Pinpoint the cell where the given text exists, returning its (x, y) midpoint coordinate. 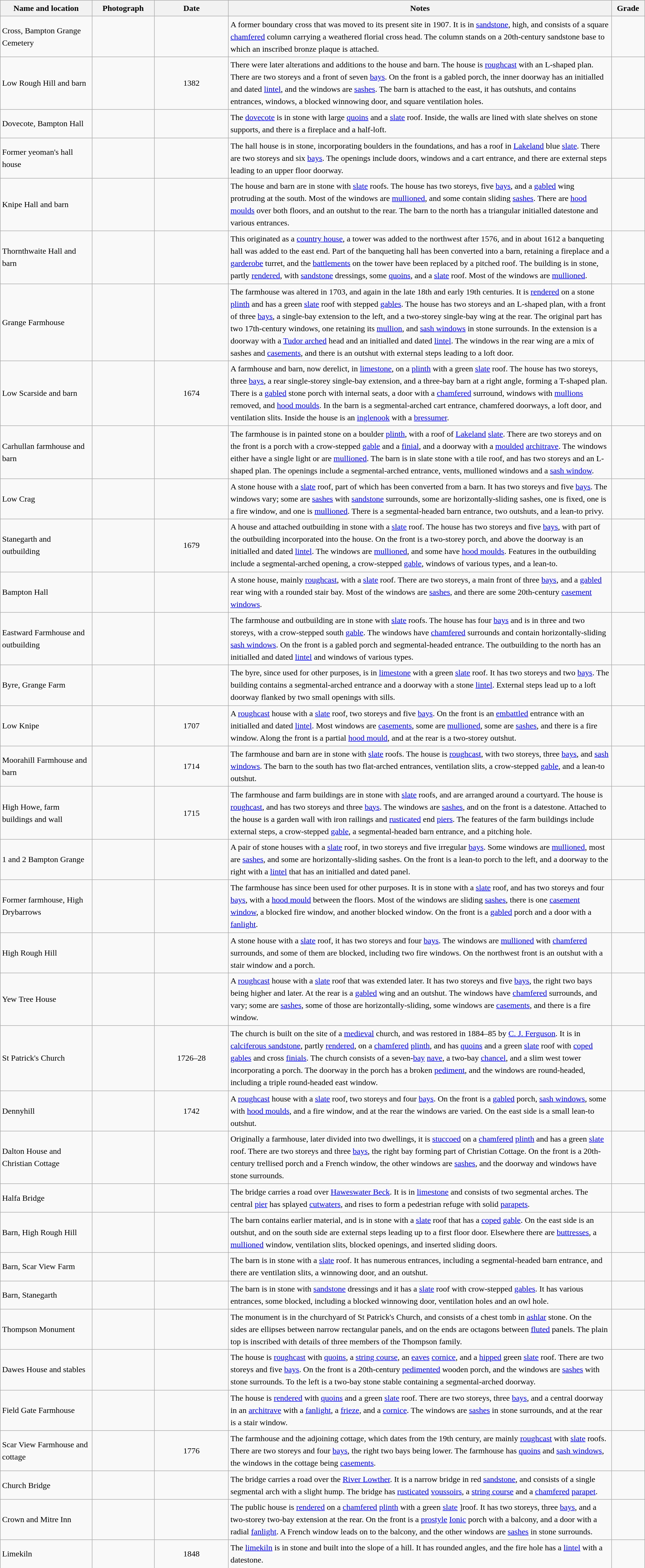
Barn, Stanegarth (46, 1295)
Cross, Bampton Grange Cemetery (46, 37)
High Rough Hill (46, 953)
Thornthwaite Hall and barn (46, 257)
1848 (192, 1554)
Photograph (123, 8)
Eastward Farmhouse and outbuilding (46, 639)
Limekiln (46, 1554)
Name and location (46, 8)
Carhullan farmhouse and barn (46, 452)
Barn, Scar View Farm (46, 1266)
Byre, Grange Farm (46, 686)
Moorahill Farmhouse and barn (46, 766)
Dawes House and stables (46, 1370)
The limekiln is in stone and built into the slope of a hill. It has rounded angles, and the fire hole has a lintel with a datestone. (420, 1554)
Yew Tree House (46, 999)
1715 (192, 813)
1707 (192, 726)
Bampton Hall (46, 592)
Halfa Bridge (46, 1198)
1679 (192, 545)
Notes (420, 8)
Low Crag (46, 499)
1 and 2 Bampton Grange (46, 860)
Field Gate Farmhouse (46, 1411)
Crown and Mitre Inn (46, 1519)
Grange Farmhouse (46, 322)
Former farmhouse, High Drybarrows (46, 906)
Grade (628, 8)
1776 (192, 1451)
St Patrick's Church (46, 1058)
1742 (192, 1111)
1674 (192, 393)
High Howe, farm buildings and wall (46, 813)
Thompson Monument (46, 1330)
Former yeoman's hall house (46, 158)
Date (192, 8)
Low Knipe (46, 726)
Dennyhill (46, 1111)
1382 (192, 83)
1726–28 (192, 1058)
Low Scarside and barn (46, 393)
Stanegarth and outbuilding (46, 545)
Scar View Farmhouse and cottage (46, 1451)
Knipe Hall and barn (46, 205)
Church Bridge (46, 1485)
Dalton House and Christian Cottage (46, 1158)
Dovecote, Bampton Hall (46, 124)
Low Rough Hill and barn (46, 83)
1714 (192, 766)
Barn, High Rough Hill (46, 1232)
